Output the (x, y) coordinate of the center of the cell containing the given text.  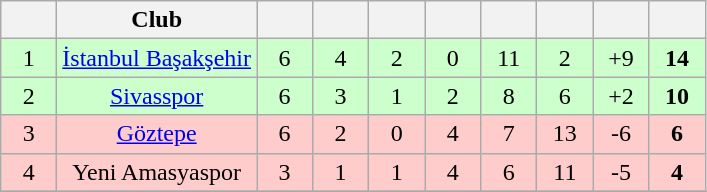
14 (677, 58)
7 (509, 134)
+2 (621, 96)
Göztepe (157, 134)
Yeni Amasyaspor (157, 172)
-5 (621, 172)
İstanbul Başakşehir (157, 58)
13 (565, 134)
Club (157, 20)
10 (677, 96)
Sivasspor (157, 96)
+9 (621, 58)
8 (509, 96)
-6 (621, 134)
